Determine the [X, Y] coordinate at the center of the cell enclosing the given text.  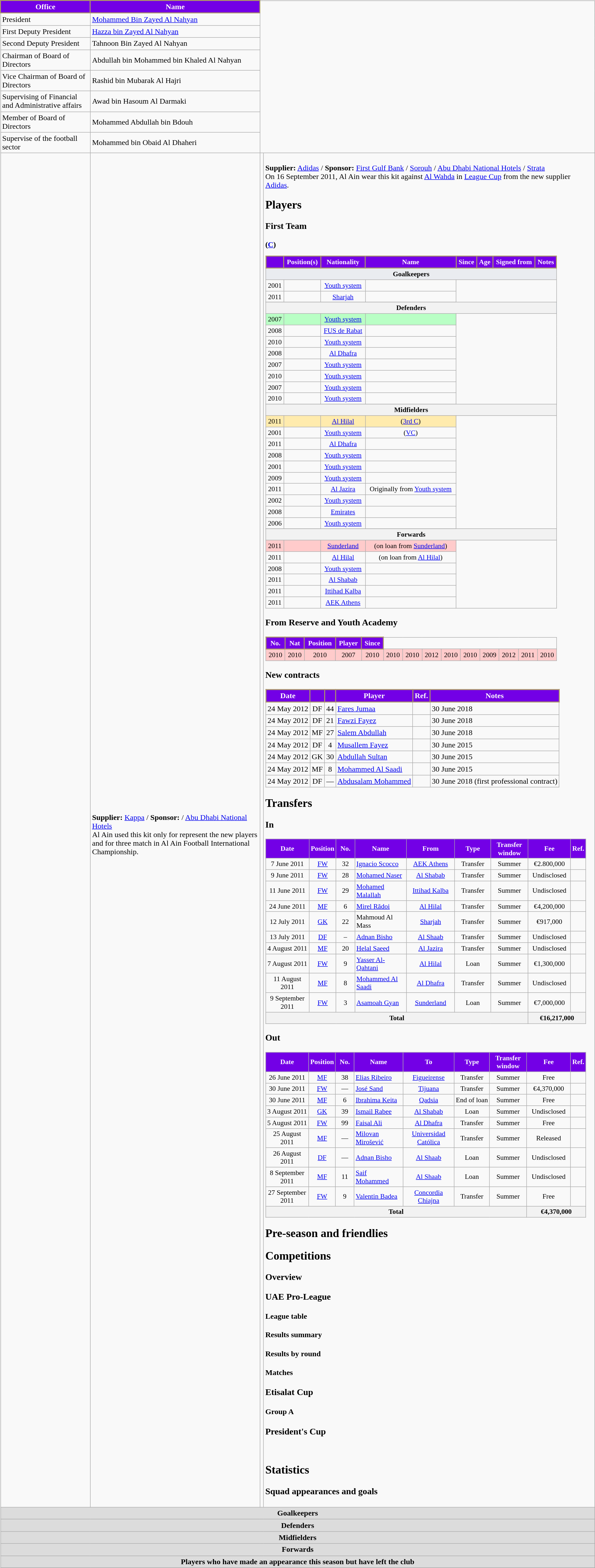
End of loan [472, 1100]
Concordia Chiajna [428, 1196]
12 July 2011 [287, 921]
44 [330, 708]
Second Deputy President [46, 44]
28 [345, 875]
Fawzi Fayez [374, 721]
Fares Jumaa [374, 708]
30 [330, 757]
€1,300,000 [549, 963]
Tijuana [428, 1089]
Rashid bin Mubarak Al Hajri [175, 81]
Ignacio Scocco [380, 864]
11 [345, 1177]
20 [345, 948]
13 July 2011 [287, 937]
39 [345, 1111]
Emirates [343, 512]
Mohamed Malallah [380, 891]
25 August 2011 [287, 1138]
Mohammed Abdullah bin Bdouh [175, 122]
38 [345, 1077]
Asamoah Gyan [380, 1002]
Figueirense [428, 1077]
To [428, 1062]
(on loan from Al Hilal) [411, 557]
Faisal Ali [379, 1123]
(3rd C) [411, 421]
7 June 2011 [287, 864]
Abdullah bin Mohammed bin Khaled Al Nahyan [175, 60]
President [46, 19]
Vice Chairman of Board of Directors [46, 81]
32 [345, 864]
4 [330, 745]
3 August 2011 [287, 1111]
Mirel Rădoi [380, 906]
4 August 2011 [287, 948]
Elias Ribeiro [379, 1077]
27 September 2011 [287, 1196]
€917,000 [549, 921]
99 [345, 1123]
Ismail Rabee [379, 1111]
Mahmoud Al Mass [380, 921]
€7,000,000 [549, 1002]
2002 [275, 501]
Saif Mohammed [379, 1177]
Abdullah Sultan [374, 757]
Helal Saeed [380, 948]
€2.800,000 [549, 864]
Salem Abdullah [374, 733]
9 June 2011 [287, 875]
24 June 2011 [287, 906]
30 June 2018 (first professional contract) [495, 781]
Nat [295, 643]
27 [330, 733]
Mohammed Bin Zayed Al Nahyan [175, 19]
Tahnoon Bin Zayed Al Nahyan [175, 44]
7 August 2011 [287, 963]
Abdusalam Mohammed [374, 781]
Office [46, 7]
Nationality [343, 262]
Age [485, 262]
Awad bin Hasoum Al Darmaki [175, 101]
Universidad Católica [428, 1138]
€16,217,000 [557, 1018]
Supervising of Financial and Administrative affairs [46, 101]
Hazza bin Zayed Al Nahyan [175, 31]
9 September 2011 [287, 1002]
Musallem Fayez [374, 745]
26 August 2011 [287, 1157]
8 September 2011 [287, 1177]
Yasser Al-Qahtani [380, 963]
Originally from Youth system [411, 489]
(on loan from Sunderland) [411, 546]
3 [345, 1002]
Member of Board of Directors [46, 122]
26 June 2011 [287, 1077]
5 August 2011 [287, 1123]
Mohammed bin Obaid Al Dhaheri [175, 142]
Chairman of Board of Directors [46, 60]
11 August 2011 [287, 983]
Valentin Badea [379, 1196]
Qadsia [428, 1100]
Released [549, 1138]
€4,200,000 [549, 906]
11 June 2011 [287, 891]
Mohamed Naser [380, 875]
Players who have made an appearance this season but have left the club [298, 1562]
FUS de Rabat [343, 331]
Supervise of the football sector [46, 142]
(VC) [411, 433]
22 [345, 921]
From [430, 849]
2006 [275, 523]
29 [345, 891]
First Deputy President [46, 31]
21 [330, 721]
Milovan Mirošević [379, 1138]
José Sand [379, 1089]
Ibrahima Keita [379, 1100]
– [345, 937]
Signed from [514, 262]
Position(s) [302, 262]
